Detect which cell encompasses the target text, then output its [x, y] center coordinate. 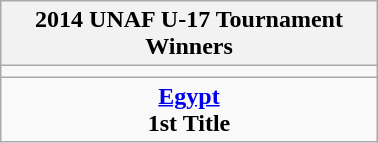
2014 UNAF U-17 Tournament Winners [189, 34]
Egypt1st Title [189, 110]
